Return [X, Y] of the center of cell containing provided text 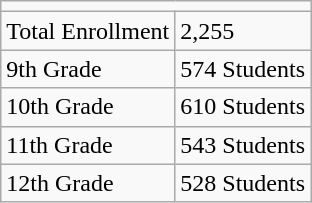
Total Enrollment [88, 31]
10th Grade [88, 107]
9th Grade [88, 69]
12th Grade [88, 183]
574 Students [243, 69]
2,255 [243, 31]
543 Students [243, 145]
610 Students [243, 107]
11th Grade [88, 145]
528 Students [243, 183]
